Return the [x, y] coordinate for the center point of the cell that contains the specified text.  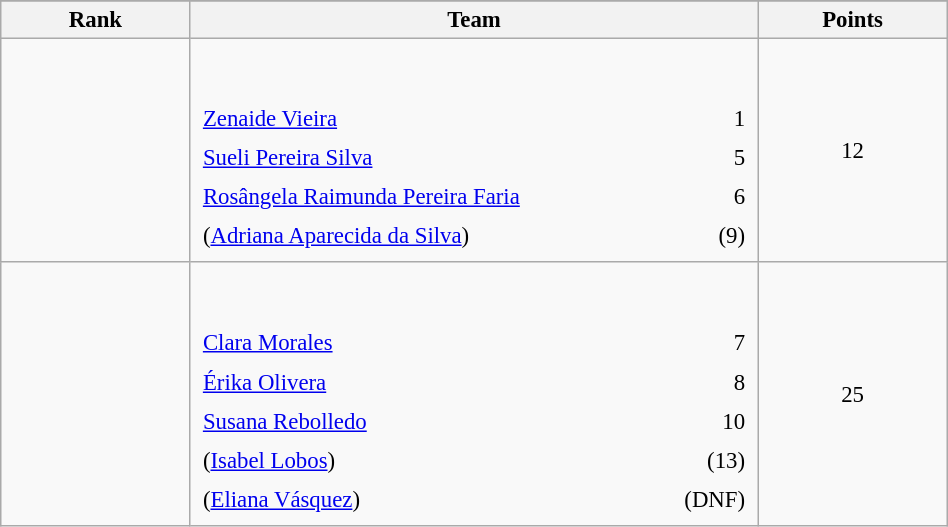
Susana Rebolledo [394, 421]
10 [671, 421]
Rank [96, 20]
Clara Morales 7 Érika Olivera 8 Susana Rebolledo 10 (Isabel Lobos) (13) (Eliana Vásquez) (DNF) [474, 394]
12 [852, 151]
(13) [671, 460]
Zenaide Vieira 1 Sueli Pereira Silva 5 Rosângela Raimunda Pereira Faria 6 (Adriana Aparecida da Silva) (9) [474, 151]
(Adriana Aparecida da Silva) [445, 236]
8 [671, 382]
Sueli Pereira Silva [445, 158]
1 [723, 119]
(9) [723, 236]
Points [852, 20]
Team [474, 20]
6 [723, 197]
(DNF) [671, 499]
Zenaide Vieira [445, 119]
25 [852, 394]
Érika Olivera [394, 382]
(Eliana Vásquez) [394, 499]
Clara Morales [394, 343]
(Isabel Lobos) [394, 460]
7 [671, 343]
5 [723, 158]
Rosângela Raimunda Pereira Faria [445, 197]
